Find where the given text appears and provide that cell's center as (X, Y) coordinate. 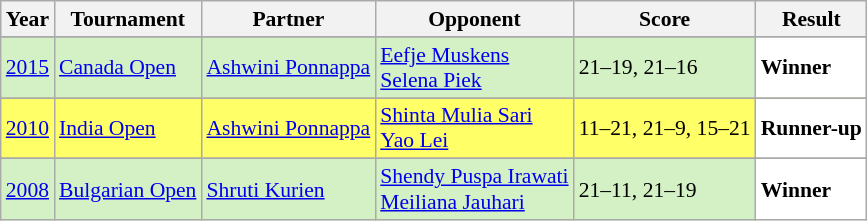
Year (28, 19)
Tournament (128, 19)
11–21, 21–9, 15–21 (665, 128)
Eefje Muskens Selena Piek (474, 68)
2008 (28, 190)
Bulgarian Open (128, 190)
India Open (128, 128)
Shruti Kurien (288, 190)
Opponent (474, 19)
Runner-up (812, 128)
Shendy Puspa Irawati Meiliana Jauhari (474, 190)
Result (812, 19)
2010 (28, 128)
21–19, 21–16 (665, 68)
Shinta Mulia Sari Yao Lei (474, 128)
2015 (28, 68)
21–11, 21–19 (665, 190)
Partner (288, 19)
Canada Open (128, 68)
Score (665, 19)
